Find where the given text appears and provide that cell's center as [X, Y] coordinate. 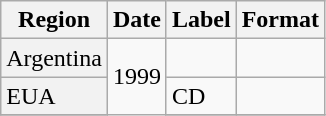
1999 [136, 77]
Label [201, 20]
EUA [54, 96]
Region [54, 20]
Format [280, 20]
CD [201, 96]
Date [136, 20]
Argentina [54, 58]
